Detect which cell encompasses the target text, then output its [x, y] center coordinate. 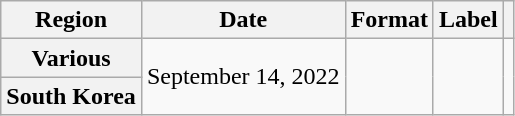
Various [72, 58]
Region [72, 20]
Format [389, 20]
September 14, 2022 [243, 77]
Date [243, 20]
South Korea [72, 96]
Label [468, 20]
